Search for the cell housing the specified text and yield its (x, y) center coordinate. 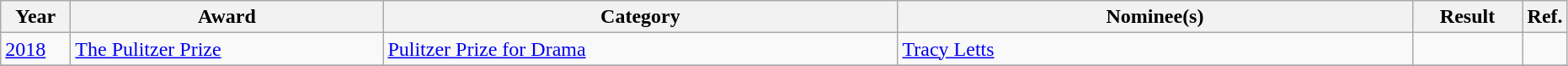
Award (227, 17)
2018 (35, 49)
Year (35, 17)
Ref. (1544, 17)
Category (640, 17)
Nominee(s) (1155, 17)
Pulitzer Prize for Drama (640, 49)
Tracy Letts (1155, 49)
Result (1467, 17)
The Pulitzer Prize (227, 49)
